Extract the (X, Y) coordinate from the center of the cell holding the provided text.  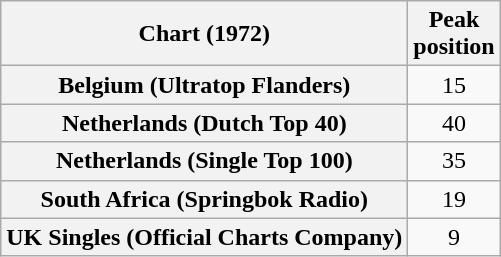
Netherlands (Single Top 100) (204, 161)
Netherlands (Dutch Top 40) (204, 123)
15 (454, 85)
Peakposition (454, 34)
35 (454, 161)
19 (454, 199)
South Africa (Springbok Radio) (204, 199)
Belgium (Ultratop Flanders) (204, 85)
Chart (1972) (204, 34)
40 (454, 123)
UK Singles (Official Charts Company) (204, 237)
9 (454, 237)
